Find where the given text appears and provide that cell's center as [X, Y] coordinate. 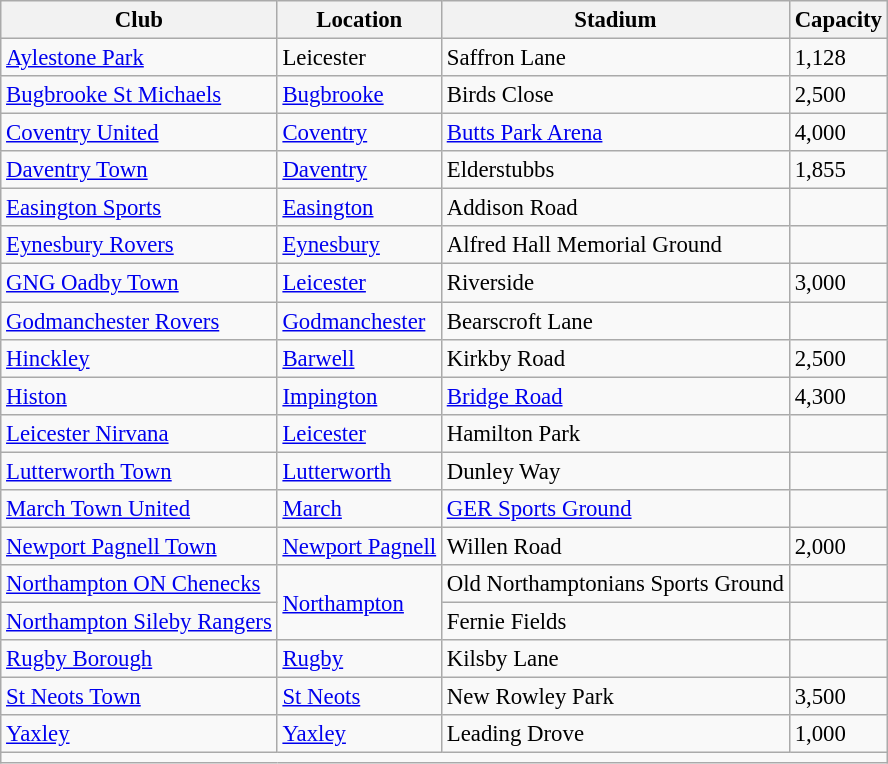
Newport Pagnell Town [139, 546]
3,500 [838, 697]
Newport Pagnell [359, 546]
Daventry Town [139, 170]
Aylestone Park [139, 58]
4,000 [838, 133]
Godmanchester [359, 321]
March [359, 509]
Easington [359, 208]
Bugbrooke [359, 95]
Daventry [359, 170]
Butts Park Arena [615, 133]
Rugby [359, 659]
Northampton Sileby Rangers [139, 621]
Saffron Lane [615, 58]
Bridge Road [615, 396]
Easington Sports [139, 208]
Addison Road [615, 208]
Northampton ON Chenecks [139, 584]
Kilsby Lane [615, 659]
Lutterworth [359, 471]
Eynesbury [359, 245]
Willen Road [615, 546]
Stadium [615, 20]
2,000 [838, 546]
Barwell [359, 358]
4,300 [838, 396]
Leicester Nirvana [139, 433]
1,000 [838, 734]
3,000 [838, 283]
Coventry United [139, 133]
St Neots [359, 697]
Old Northamptonians Sports Ground [615, 584]
Capacity [838, 20]
Alfred Hall Memorial Ground [615, 245]
Riverside [615, 283]
Bugbrooke St Michaels [139, 95]
Coventry [359, 133]
Kirkby Road [615, 358]
Rugby Borough [139, 659]
1,855 [838, 170]
New Rowley Park [615, 697]
Godmanchester Rovers [139, 321]
Location [359, 20]
Fernie Fields [615, 621]
Leading Drove [615, 734]
Eynesbury Rovers [139, 245]
Lutterworth Town [139, 471]
Impington [359, 396]
March Town United [139, 509]
Northampton [359, 602]
GER Sports Ground [615, 509]
Elderstubbs [615, 170]
Hamilton Park [615, 433]
St Neots Town [139, 697]
Birds Close [615, 95]
Histon [139, 396]
Club [139, 20]
Hinckley [139, 358]
Bearscroft Lane [615, 321]
Dunley Way [615, 471]
GNG Oadby Town [139, 283]
1,128 [838, 58]
